Identify which cell holds the provided text, then report its [x, y] central coordinate. 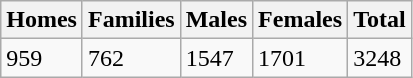
Males [216, 20]
Females [300, 20]
Total [380, 20]
959 [42, 58]
Families [131, 20]
1701 [300, 58]
1547 [216, 58]
3248 [380, 58]
Homes [42, 20]
762 [131, 58]
